Provide the [X, Y] coordinate of the cell's center where the given text is located.  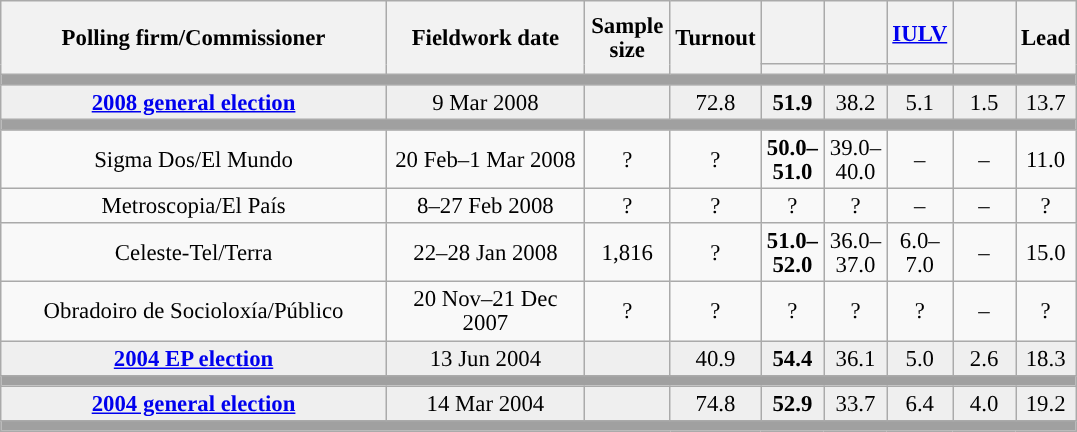
Sigma Dos/El Mundo [194, 160]
13.7 [1046, 102]
33.7 [856, 404]
6.4 [920, 404]
2008 general election [194, 102]
40.9 [716, 358]
2004 EP election [194, 358]
20 Feb–1 Mar 2008 [485, 160]
11.0 [1046, 160]
50.0–51.0 [792, 160]
15.0 [1046, 254]
19.2 [1046, 404]
52.9 [792, 404]
IULV [920, 32]
Obradoiro de Socioloxía/Público [194, 312]
14 Mar 2004 [485, 404]
54.4 [792, 358]
72.8 [716, 102]
18.3 [1046, 358]
Metroscopia/El País [194, 206]
13 Jun 2004 [485, 358]
8–27 Feb 2008 [485, 206]
6.0–7.0 [920, 254]
5.1 [920, 102]
51.0–52.0 [792, 254]
Turnout [716, 38]
2.6 [984, 358]
36.0–37.0 [856, 254]
Celeste-Tel/Terra [194, 254]
Fieldwork date [485, 38]
36.1 [856, 358]
4.0 [984, 404]
20 Nov–21 Dec 2007 [485, 312]
1.5 [984, 102]
5.0 [920, 358]
9 Mar 2008 [485, 102]
1,816 [627, 254]
Sample size [627, 38]
22–28 Jan 2008 [485, 254]
Polling firm/Commissioner [194, 38]
74.8 [716, 404]
2004 general election [194, 404]
Lead [1046, 38]
39.0–40.0 [856, 160]
51.9 [792, 102]
38.2 [856, 102]
